Search for the cell housing the specified text and yield its [x, y] center coordinate. 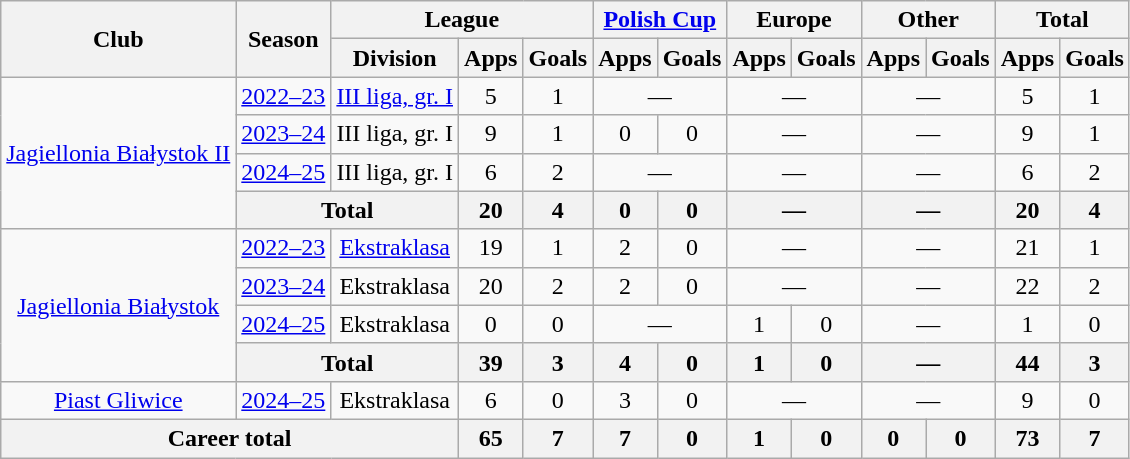
Other [928, 20]
Europe [794, 20]
Career total [230, 438]
Club [118, 39]
Piast Gliwice [118, 400]
73 [1027, 438]
39 [491, 362]
Jagiellonia Białystok [118, 305]
Division [395, 58]
22 [1027, 286]
League [462, 20]
65 [491, 438]
Jagiellonia Białystok II [118, 153]
Polish Cup [660, 20]
Season [284, 39]
21 [1027, 248]
19 [491, 248]
44 [1027, 362]
